Determine the [x, y] coordinate at the center of the cell enclosing the given text.  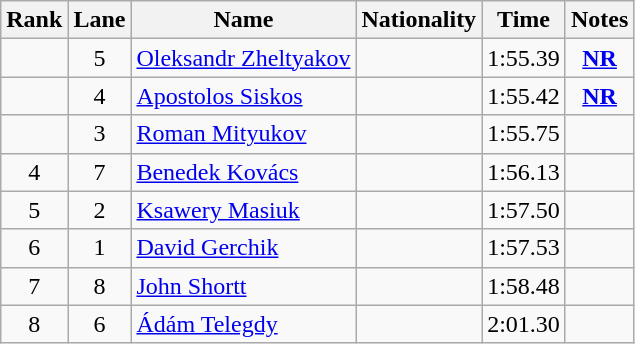
Apostolos Siskos [244, 96]
Oleksandr Zheltyakov [244, 58]
Ádám Telegdy [244, 324]
3 [100, 134]
1:55.42 [524, 96]
David Gerchik [244, 248]
Time [524, 20]
Ksawery Masiuk [244, 210]
Name [244, 20]
2 [100, 210]
1:55.39 [524, 58]
2:01.30 [524, 324]
1:57.50 [524, 210]
Benedek Kovács [244, 172]
Rank [34, 20]
1:56.13 [524, 172]
Roman Mityukov [244, 134]
John Shortt [244, 286]
1:58.48 [524, 286]
Lane [100, 20]
1:55.75 [524, 134]
1:57.53 [524, 248]
1 [100, 248]
Nationality [419, 20]
Notes [599, 20]
